Return [X, Y] of the center of cell containing provided text 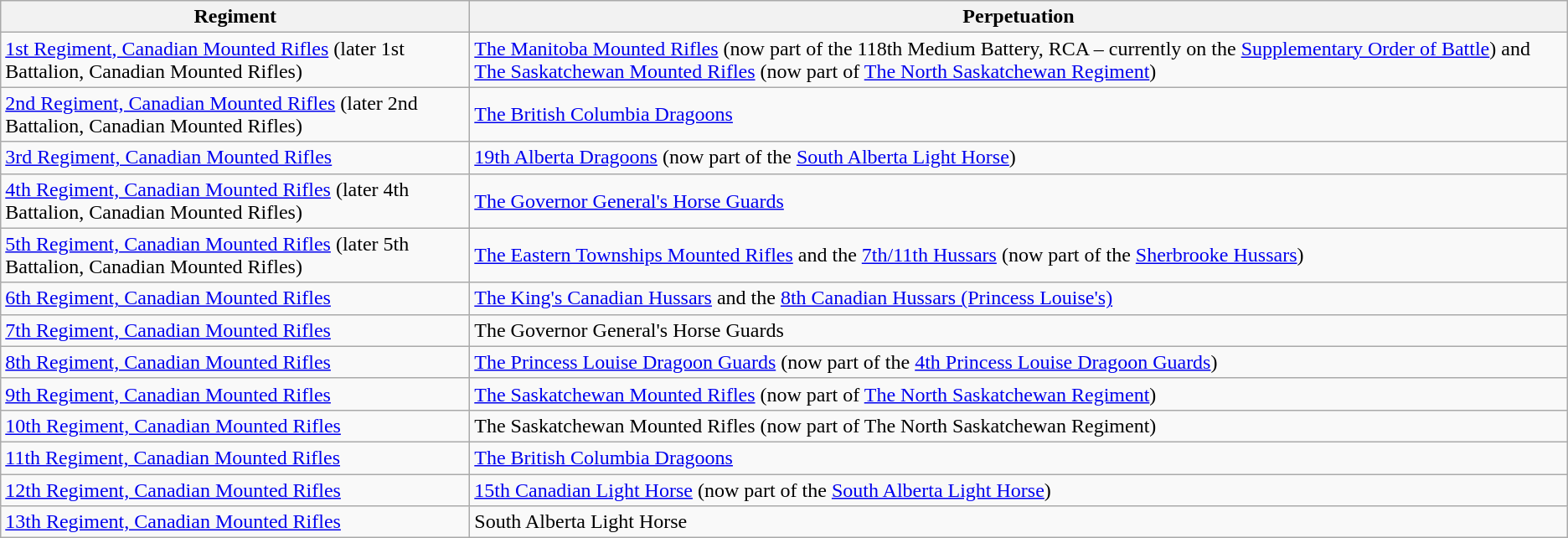
13th Regiment, Canadian Mounted Rifles [235, 522]
5th Regiment, Canadian Mounted Rifles (later 5th Battalion, Canadian Mounted Rifles) [235, 255]
Regiment [235, 17]
1st Regiment, Canadian Mounted Rifles (later 1st Battalion, Canadian Mounted Rifles) [235, 60]
15th Canadian Light Horse (now part of the South Alberta Light Horse) [1019, 490]
10th Regiment, Canadian Mounted Rifles [235, 426]
2nd Regiment, Canadian Mounted Rifles (later 2nd Battalion, Canadian Mounted Rifles) [235, 114]
4th Regiment, Canadian Mounted Rifles (later 4th Battalion, Canadian Mounted Rifles) [235, 201]
Perpetuation [1019, 17]
3rd Regiment, Canadian Mounted Rifles [235, 158]
The Eastern Townships Mounted Rifles and the 7th/11th Hussars (now part of the Sherbrooke Hussars) [1019, 255]
12th Regiment, Canadian Mounted Rifles [235, 490]
19th Alberta Dragoons (now part of the South Alberta Light Horse) [1019, 158]
6th Regiment, Canadian Mounted Rifles [235, 298]
11th Regiment, Canadian Mounted Rifles [235, 458]
8th Regiment, Canadian Mounted Rifles [235, 362]
The King's Canadian Hussars and the 8th Canadian Hussars (Princess Louise's) [1019, 298]
South Alberta Light Horse [1019, 522]
The Princess Louise Dragoon Guards (now part of the 4th Princess Louise Dragoon Guards) [1019, 362]
7th Regiment, Canadian Mounted Rifles [235, 330]
9th Regiment, Canadian Mounted Rifles [235, 394]
